Scan for the cell matching the given text and deliver its [X, Y] coordinate at center. 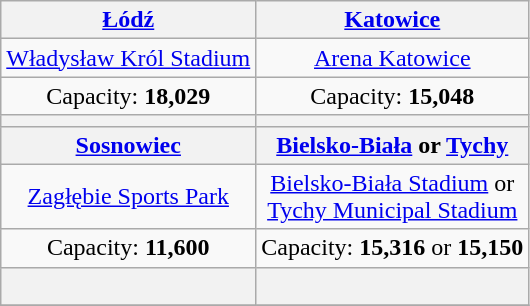
Capacity: 15,316 or 15,150 [392, 248]
Bielsko-Biała or Tychy [392, 145]
Capacity: 15,048 [392, 96]
Katowice [392, 20]
Capacity: 18,029 [128, 96]
Sosnowiec [128, 145]
Capacity: 11,600 [128, 248]
Zagłębie Sports Park [128, 196]
Władysław Król Stadium [128, 58]
Łódź [128, 20]
Bielsko-Biała Stadium orTychy Municipal Stadium [392, 196]
Arena Katowice [392, 58]
